Identify which cell holds the provided text, then report its (x, y) central coordinate. 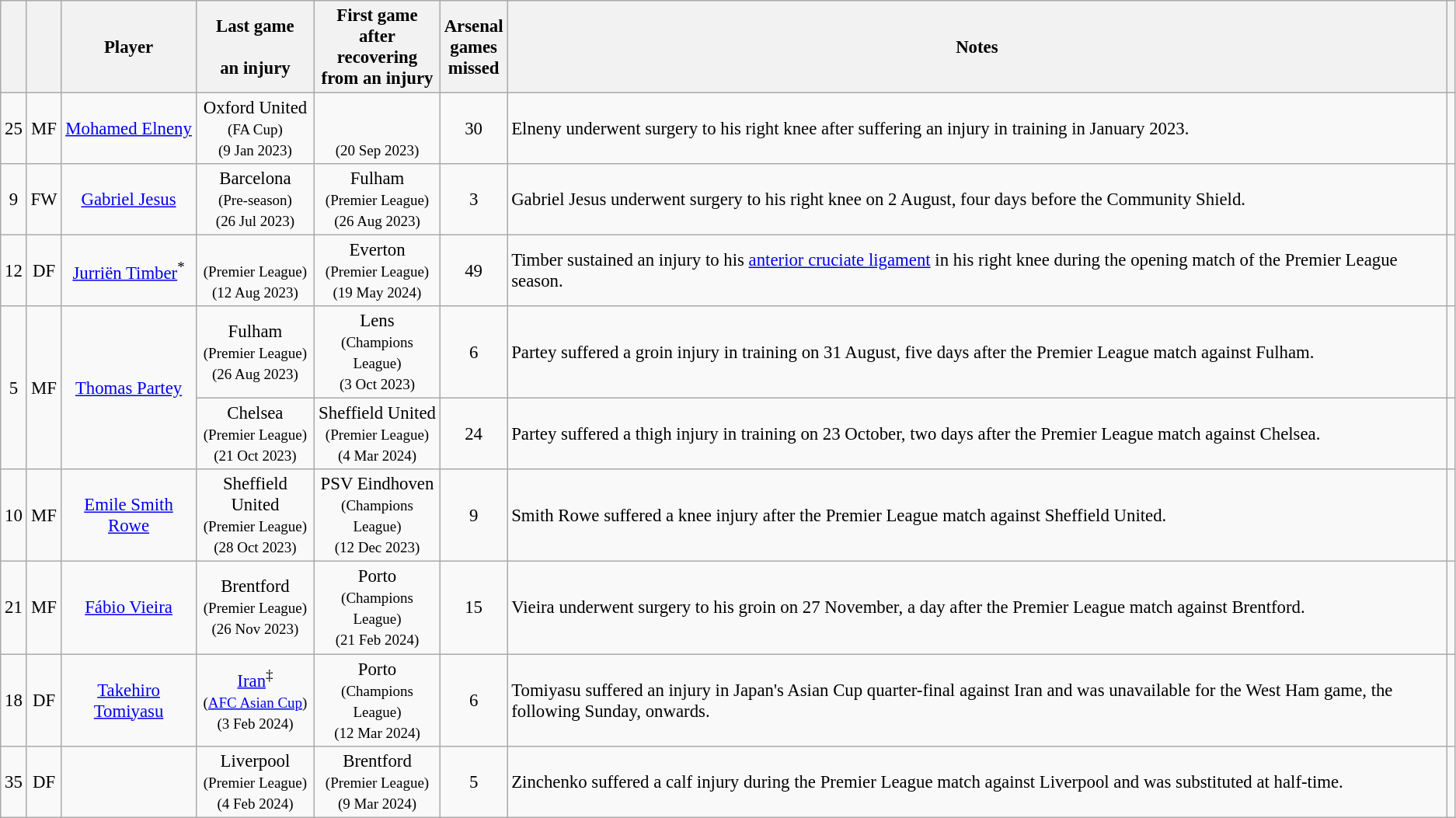
Last gamean injury (255, 47)
Gabriel Jesus (129, 200)
12 (14, 271)
Partey suffered a thigh injury in training on 23 October, two days after the Premier League match against Chelsea. (977, 434)
30 (474, 129)
Mohamed Elneny (129, 129)
Lens(Champions League)(3 Oct 2023) (378, 353)
Porto(Champions League)(12 Mar 2024) (378, 701)
FW (44, 200)
Liverpool(Premier League)(4 Feb 2024) (255, 781)
10 (14, 516)
Takehiro Tomiyasu (129, 701)
Zinchenko suffered a calf injury during the Premier League match against Liverpool and was substituted at half-time. (977, 781)
Sheffield United(Premier League)(4 Mar 2024) (378, 434)
Thomas Partey (129, 388)
Gabriel Jesus underwent surgery to his right knee on 2 August, four days before the Community Shield. (977, 200)
Player (129, 47)
First gameafter recoveringfrom an injury (378, 47)
Porto(Champions League)(21 Feb 2024) (378, 607)
Timber sustained an injury to his anterior cruciate ligament in his right knee during the opening match of the Premier League season. (977, 271)
Tomiyasu suffered an injury in Japan's Asian Cup quarter-final against Iran and was unavailable for the West Ham game, the following Sunday, onwards. (977, 701)
Everton(Premier League)(19 May 2024) (378, 271)
Sheffield United(Premier League)(28 Oct 2023) (255, 516)
15 (474, 607)
Notes (977, 47)
PSV Eindhoven(Champions League)(12 Dec 2023) (378, 516)
Partey suffered a groin injury in training on 31 August, five days after the Premier League match against Fulham. (977, 353)
3 (474, 200)
24 (474, 434)
(20 Sep 2023) (378, 129)
Emile Smith Rowe (129, 516)
49 (474, 271)
25 (14, 129)
Elneny underwent surgery to his right knee after suffering an injury in training in January 2023. (977, 129)
Brentford(Premier League)(26 Nov 2023) (255, 607)
35 (14, 781)
18 (14, 701)
Jurriën Timber* (129, 271)
Oxford United(FA Cup)(9 Jan 2023) (255, 129)
Vieira underwent surgery to his groin on 27 November, a day after the Premier League match against Brentford. (977, 607)
21 (14, 607)
Arsenalgamesmissed (474, 47)
Smith Rowe suffered a knee injury after the Premier League match against Sheffield United. (977, 516)
(Premier League)(12 Aug 2023) (255, 271)
Brentford(Premier League)(9 Mar 2024) (378, 781)
Barcelona(Pre-season)(26 Jul 2023) (255, 200)
Chelsea(Premier League)(21 Oct 2023) (255, 434)
Fábio Vieira (129, 607)
Iran‡(AFC Asian Cup)(3 Feb 2024) (255, 701)
